From the cell containing the given text, extract its center point as (X, Y) coordinate. 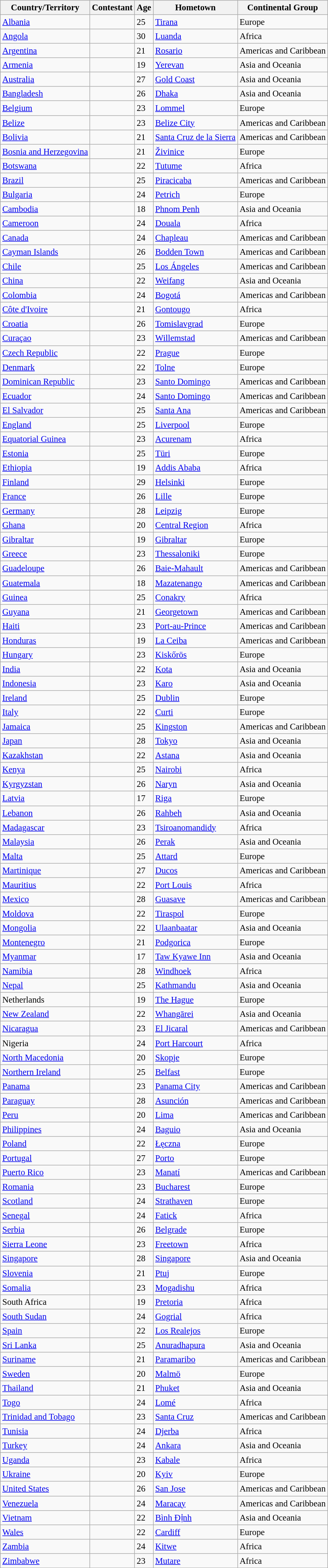
Ducos (196, 871)
Prague (196, 353)
Spain (45, 1331)
Nairobi (196, 770)
Moldova (45, 913)
Thessaloniki (196, 554)
Guyana (45, 612)
Age (144, 8)
Georgetown (196, 612)
Dominican Republic (45, 381)
Belfast (196, 1072)
Liverpool (196, 425)
Lebanon (45, 813)
Nepal (45, 985)
Argentina (45, 51)
Cardiff (196, 1532)
United States (45, 1489)
La Ceiba (196, 640)
Los Realejos (196, 1331)
Baguio (196, 1129)
Kabale (196, 1460)
Malmö (196, 1374)
Malaysia (45, 842)
Tsiroanomandidy (196, 827)
Puerto Rico (45, 1172)
Acurenam (196, 439)
Finland (45, 482)
Senegal (45, 1216)
Paraguay (45, 1101)
Tutume (196, 166)
Tirana (196, 22)
Belgrade (196, 1230)
Ptuj (196, 1273)
Mongolia (45, 928)
Trinidad and Tobago (45, 1417)
Tunisia (45, 1431)
Montenegro (45, 943)
North Macedonia (45, 1057)
El Jicaral (196, 1029)
Strathaven (196, 1201)
Côte d'Ivoire (45, 309)
Lille (196, 497)
Phnom Penh (196, 209)
Leipzig (196, 511)
Lomé (196, 1403)
Albania (45, 22)
Cambodia (45, 209)
Ireland (45, 698)
Kyiv (196, 1475)
Freetown (196, 1244)
Philippines (45, 1129)
Perak (196, 842)
Northern Ireland (45, 1072)
Hungary (45, 655)
Armenia (45, 65)
Belize City (196, 123)
Continental Group (283, 8)
Kiskőrös (196, 655)
Fatick (196, 1216)
Contestant (112, 8)
Podgorica (196, 943)
Denmark (45, 367)
Namibia (45, 971)
Port Louis (196, 885)
Bogotá (196, 295)
Bodden Town (196, 252)
Asunción (196, 1101)
Uganda (45, 1460)
Country/Territory (45, 8)
Zambia (45, 1546)
Bolivia (45, 137)
San Jose (196, 1489)
Netherlands (45, 1000)
Guatemala (45, 583)
Angola (45, 36)
Maracay (196, 1503)
Scotland (45, 1201)
Dublin (196, 698)
Bulgaria (45, 195)
Kingston (196, 727)
Kathmandu (196, 985)
Chile (45, 267)
Guinea (45, 597)
Hometown (196, 8)
Phuket (196, 1388)
Lima (196, 1115)
Łęczna (196, 1144)
Suriname (45, 1360)
Ghana (45, 525)
Sweden (45, 1374)
Curaçao (45, 339)
Helsinki (196, 482)
Jamaica (45, 727)
Germany (45, 511)
Peru (45, 1115)
Ukraine (45, 1475)
Zimbabwe (45, 1561)
Skopje (196, 1057)
Bình Định (196, 1518)
Tiraspol (196, 913)
Croatia (45, 324)
Ethiopia (45, 468)
Kazakhstan (45, 756)
Gold Coast (196, 80)
Mexico (45, 899)
Mogadishu (196, 1288)
Sierra Leone (45, 1244)
Addis Ababa (196, 468)
Vietnam (45, 1518)
Rahbeh (196, 813)
India (45, 669)
Manatí (196, 1172)
Latvia (45, 799)
Myanmar (45, 957)
Venezuela (45, 1503)
Tomislavgrad (196, 324)
Conakry (196, 597)
Romania (45, 1187)
Piracicaba (196, 180)
Japan (45, 741)
Türi (196, 453)
Gontougo (196, 309)
Canada (45, 238)
Sri Lanka (45, 1345)
Cameroon (45, 223)
Togo (45, 1403)
30 (144, 36)
China (45, 281)
Belgium (45, 108)
Guadeloupe (45, 568)
Czech Republic (45, 353)
Los Ángeles (196, 267)
Douala (196, 223)
Luanda (196, 36)
Whangārei (196, 1014)
Gogrial (196, 1316)
Mutare (196, 1561)
Malta (45, 856)
Curti (196, 712)
Honduras (45, 640)
Indonesia (45, 684)
Dhaka (196, 94)
Naryn (196, 784)
Poland (45, 1144)
Tolne (196, 367)
The Hague (196, 1000)
Anuradhapura (196, 1345)
Italy (45, 712)
Nigeria (45, 1043)
Bucharest (196, 1187)
Weifang (196, 281)
Somalia (45, 1288)
Port Harcourt (196, 1043)
Santa Ana (196, 410)
Kitwe (196, 1546)
Willemstad (196, 339)
Karo (196, 684)
Martinique (45, 871)
Turkey (45, 1446)
Santa Cruz (196, 1417)
Panama (45, 1086)
Wales (45, 1532)
Živinice (196, 151)
Serbia (45, 1230)
Belize (45, 123)
Chapleau (196, 238)
Thailand (45, 1388)
Nicaragua (45, 1029)
Botswana (45, 166)
Panama City (196, 1086)
Central Region (196, 525)
Australia (45, 80)
Kenya (45, 770)
Equatorial Guinea (45, 439)
Guasave (196, 899)
Mauritius (45, 885)
Greece (45, 554)
Cayman Islands (45, 252)
Slovenia (45, 1273)
Windhoek (196, 971)
Portugal (45, 1158)
France (45, 497)
Mazatenango (196, 583)
Brazil (45, 180)
29 (144, 482)
Kota (196, 669)
Rosario (196, 51)
England (45, 425)
South Africa (45, 1302)
Lommel (196, 108)
Porto (196, 1158)
Petrich (196, 195)
Haiti (45, 626)
Estonia (45, 453)
Yerevan (196, 65)
Tokyo (196, 741)
Taw Kyawe Inn (196, 957)
Ulaanbaatar (196, 928)
Santa Cruz de la Sierra (196, 137)
El Salvador (45, 410)
Djerba (196, 1431)
Madagascar (45, 827)
Kyrgyzstan (45, 784)
Port-au-Prince (196, 626)
Ecuador (45, 396)
Astana (196, 756)
Riga (196, 799)
Colombia (45, 295)
Bosnia and Herzegovina (45, 151)
Attard (196, 856)
Ankara (196, 1446)
Baie-Mahault (196, 568)
Pretoria (196, 1302)
South Sudan (45, 1316)
New Zealand (45, 1014)
Bangladesh (45, 94)
Paramaribo (196, 1360)
